Identify which cell holds the provided text, then report its [x, y] central coordinate. 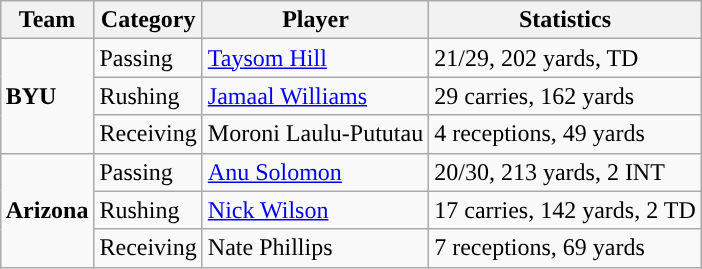
Moroni Laulu-Pututau [315, 134]
Nate Phillips [315, 248]
20/30, 213 yards, 2 INT [566, 172]
Taysom Hill [315, 58]
Arizona [47, 210]
BYU [47, 96]
17 carries, 142 yards, 2 TD [566, 210]
21/29, 202 yards, TD [566, 58]
Player [315, 20]
Statistics [566, 20]
4 receptions, 49 yards [566, 134]
Team [47, 20]
Category [148, 20]
Nick Wilson [315, 210]
Anu Solomon [315, 172]
Jamaal Williams [315, 96]
7 receptions, 69 yards [566, 248]
29 carries, 162 yards [566, 96]
